For the text-containing cell, return its midpoint in (X, Y) coordinate format. 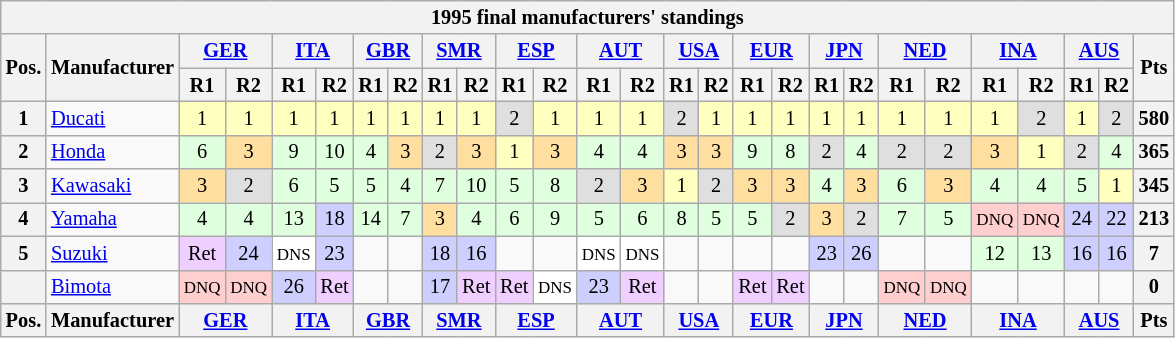
365 (1154, 152)
Ducati (112, 118)
213 (1154, 219)
Yamaha (112, 219)
0 (1154, 287)
Honda (112, 152)
345 (1154, 186)
14 (370, 219)
Bimota (112, 287)
Suzuki (112, 253)
1995 final manufacturers' standings (588, 17)
580 (1154, 118)
22 (1116, 219)
12 (995, 253)
17 (440, 287)
Kawasaki (112, 186)
